From the cell containing the given text, extract its center point as (x, y) coordinate. 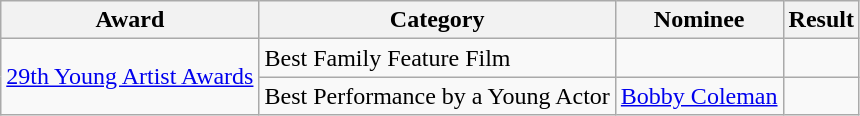
Award (130, 20)
Best Performance by a Young Actor (437, 96)
Result (821, 20)
Bobby Coleman (699, 96)
Nominee (699, 20)
Category (437, 20)
29th Young Artist Awards (130, 77)
Best Family Feature Film (437, 58)
